Return the (X, Y) coordinate for the center point of the cell that contains the specified text.  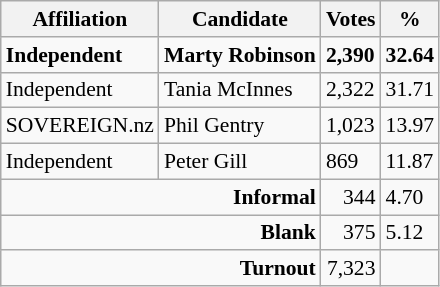
Informal (161, 197)
Marty Robinson (240, 55)
Turnout (161, 269)
375 (351, 233)
2,390 (351, 55)
2,322 (351, 90)
Tania McInnes (240, 90)
31.71 (410, 90)
% (410, 19)
7,323 (351, 269)
SOVEREIGN.nz (80, 126)
344 (351, 197)
869 (351, 162)
1,023 (351, 126)
Phil Gentry (240, 126)
Affiliation (80, 19)
13.97 (410, 126)
11.87 (410, 162)
5.12 (410, 233)
Candidate (240, 19)
4.70 (410, 197)
32.64 (410, 55)
Blank (161, 233)
Votes (351, 19)
Peter Gill (240, 162)
